Find where the given text appears and provide that cell's center as (X, Y) coordinate. 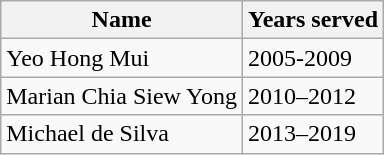
Michael de Silva (122, 134)
Years served (312, 20)
Name (122, 20)
2010–2012 (312, 96)
2013–2019 (312, 134)
2005-2009 (312, 58)
Marian Chia Siew Yong (122, 96)
Yeo Hong Mui (122, 58)
